Identify which cell holds the provided text, then report its [x, y] central coordinate. 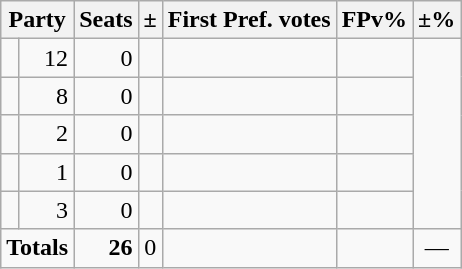
± [150, 20]
1 [46, 172]
Seats [106, 20]
Party [38, 20]
— [437, 248]
Totals [38, 248]
First Pref. votes [249, 20]
8 [46, 96]
12 [46, 58]
26 [106, 248]
±% [437, 20]
FPv% [374, 20]
3 [46, 210]
2 [46, 134]
